Detect which cell encompasses the target text, then output its (X, Y) center coordinate. 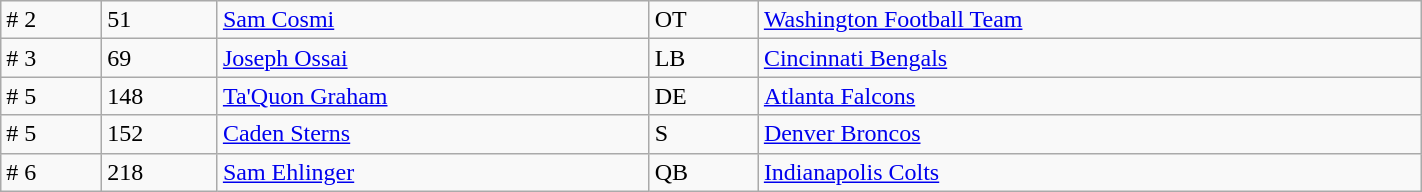
Denver Broncos (1090, 134)
69 (160, 58)
Caden Sterns (433, 134)
S (704, 134)
Sam Cosmi (433, 20)
# 2 (52, 20)
OT (704, 20)
# 3 (52, 58)
Sam Ehlinger (433, 172)
51 (160, 20)
DE (704, 96)
Indianapolis Colts (1090, 172)
218 (160, 172)
148 (160, 96)
152 (160, 134)
Atlanta Falcons (1090, 96)
Ta'Quon Graham (433, 96)
Washington Football Team (1090, 20)
LB (704, 58)
Joseph Ossai (433, 58)
QB (704, 172)
Cincinnati Bengals (1090, 58)
# 6 (52, 172)
